Search for the cell housing the specified text and yield its (X, Y) center coordinate. 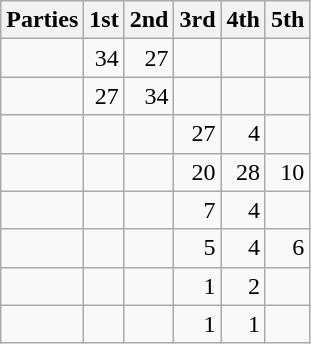
10 (287, 172)
1st (104, 20)
2 (243, 286)
3rd (198, 20)
28 (243, 172)
5th (287, 20)
5 (198, 248)
2nd (149, 20)
6 (287, 248)
4th (243, 20)
7 (198, 210)
Parties (42, 20)
20 (198, 172)
